Locate the cell with the specified text and output its (X, Y) center coordinate. 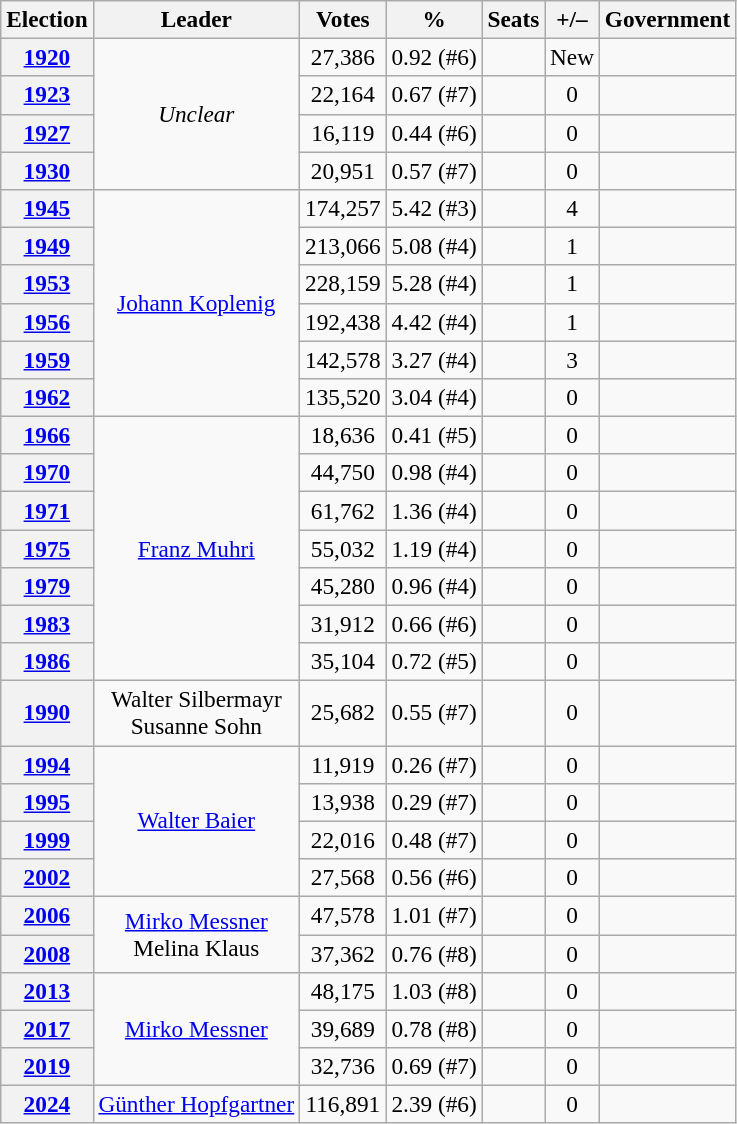
0.98 (#4) (434, 473)
1983 (47, 624)
1923 (47, 95)
1970 (47, 473)
2006 (47, 915)
20,951 (343, 170)
0.96 (#4) (434, 586)
1949 (47, 246)
Mirko Messner (196, 1028)
0.67 (#7) (434, 95)
1966 (47, 435)
% (434, 19)
37,362 (343, 953)
0.92 (#6) (434, 57)
0.44 (#6) (434, 133)
1979 (47, 586)
1962 (47, 397)
1986 (47, 662)
0.56 (#6) (434, 877)
2019 (47, 1066)
1971 (47, 510)
Franz Muhri (196, 548)
61,762 (343, 510)
0.57 (#7) (434, 170)
22,164 (343, 95)
5.42 (#3) (434, 208)
116,891 (343, 1104)
5.08 (#4) (434, 246)
Walter SilbermayrSusanne Sohn (196, 712)
0.78 (#8) (434, 1029)
0.48 (#7) (434, 840)
Votes (343, 19)
135,520 (343, 397)
0.66 (#6) (434, 624)
3.04 (#4) (434, 397)
27,568 (343, 877)
3 (572, 359)
3.27 (#4) (434, 359)
13,938 (343, 802)
16,119 (343, 133)
31,912 (343, 624)
Johann Koplenig (196, 302)
2.39 (#6) (434, 1104)
22,016 (343, 840)
192,438 (343, 322)
48,175 (343, 991)
1920 (47, 57)
174,257 (343, 208)
44,750 (343, 473)
1.03 (#8) (434, 991)
1999 (47, 840)
0.69 (#7) (434, 1066)
213,066 (343, 246)
0.41 (#5) (434, 435)
4.42 (#4) (434, 322)
0.55 (#7) (434, 712)
Walter Baier (196, 820)
1990 (47, 712)
2013 (47, 991)
Government (667, 19)
45,280 (343, 586)
2024 (47, 1104)
4 (572, 208)
5.28 (#4) (434, 284)
1945 (47, 208)
142,578 (343, 359)
Election (47, 19)
27,386 (343, 57)
Unclear (196, 114)
228,159 (343, 284)
1930 (47, 170)
Günther Hopfgartner (196, 1104)
1.01 (#7) (434, 915)
Seats (514, 19)
New (572, 57)
1995 (47, 802)
2002 (47, 877)
2017 (47, 1029)
1956 (47, 322)
39,689 (343, 1029)
32,736 (343, 1066)
1994 (47, 764)
18,636 (343, 435)
11,919 (343, 764)
0.26 (#7) (434, 764)
1.19 (#4) (434, 548)
+/– (572, 19)
2008 (47, 953)
47,578 (343, 915)
1959 (47, 359)
0.76 (#8) (434, 953)
0.29 (#7) (434, 802)
1927 (47, 133)
25,682 (343, 712)
1953 (47, 284)
Mirko MessnerMelina Klaus (196, 934)
35,104 (343, 662)
Leader (196, 19)
1.36 (#4) (434, 510)
0.72 (#5) (434, 662)
1975 (47, 548)
55,032 (343, 548)
